Return [X, Y] of the center of cell containing provided text 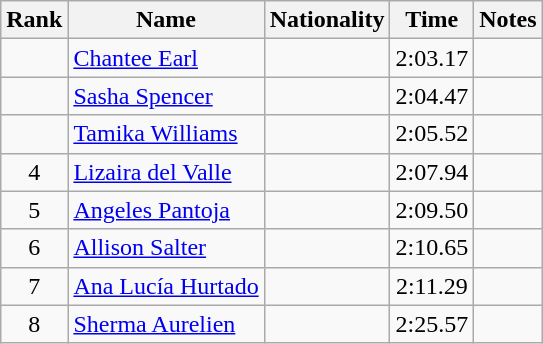
Tamika Williams [166, 134]
2:07.94 [432, 172]
2:11.29 [432, 286]
6 [34, 248]
2:03.17 [432, 58]
Lizaira del Valle [166, 172]
Ana Lucía Hurtado [166, 286]
2:25.57 [432, 324]
Rank [34, 20]
Time [432, 20]
4 [34, 172]
Chantee Earl [166, 58]
7 [34, 286]
8 [34, 324]
2:04.47 [432, 96]
2:09.50 [432, 210]
Nationality [327, 20]
Allison Salter [166, 248]
2:05.52 [432, 134]
Angeles Pantoja [166, 210]
5 [34, 210]
Notes [508, 20]
Sasha Spencer [166, 96]
2:10.65 [432, 248]
Sherma Aurelien [166, 324]
Name [166, 20]
